Return (X, Y) of the center of cell containing provided text 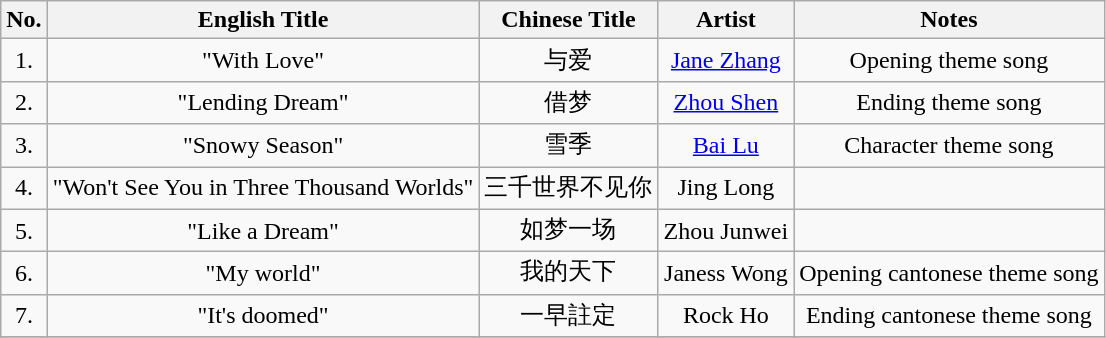
借梦 (568, 102)
"Snowy Season" (263, 146)
"Like a Dream" (263, 230)
Zhou Shen (726, 102)
Artist (726, 20)
"My world" (263, 274)
Opening cantonese theme song (949, 274)
三千世界不见你 (568, 188)
6. (24, 274)
与爱 (568, 60)
Zhou Junwei (726, 230)
Character theme song (949, 146)
Notes (949, 20)
如梦一场 (568, 230)
Ending cantonese theme song (949, 316)
1. (24, 60)
Ending theme song (949, 102)
Jane Zhang (726, 60)
7. (24, 316)
3. (24, 146)
English Title (263, 20)
一早註定 (568, 316)
4. (24, 188)
5. (24, 230)
2. (24, 102)
"Lending Dream" (263, 102)
Chinese Title (568, 20)
我的天下 (568, 274)
"With Love" (263, 60)
Janess Wong (726, 274)
Jing Long (726, 188)
No. (24, 20)
Rock Ho (726, 316)
Bai Lu (726, 146)
雪季 (568, 146)
Opening theme song (949, 60)
"It's doomed" (263, 316)
"Won't See You in Three Thousand Worlds" (263, 188)
